Identify which cell holds the provided text, then report its (x, y) central coordinate. 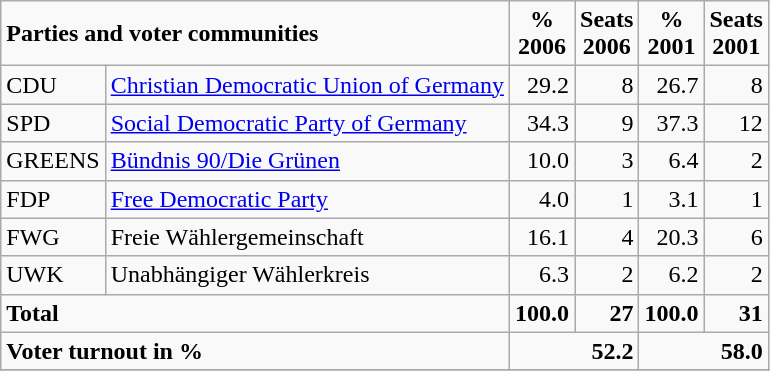
Voter turnout in % (256, 351)
Free Democratic Party (307, 199)
6.4 (672, 161)
Seats2001 (736, 34)
20.3 (672, 237)
9 (607, 123)
Freie Wählergemeinschaft (307, 237)
12 (736, 123)
Social Democratic Party of Germany (307, 123)
6 (736, 237)
Total (256, 313)
%2006 (542, 34)
6.2 (672, 275)
Christian Democratic Union of Germany (307, 85)
26.7 (672, 85)
CDU (53, 85)
27 (607, 313)
GREENS (53, 161)
34.3 (542, 123)
10.0 (542, 161)
4.0 (542, 199)
3.1 (672, 199)
FWG (53, 237)
Seats2006 (607, 34)
Bündnis 90/Die Grünen (307, 161)
31 (736, 313)
16.1 (542, 237)
6.3 (542, 275)
37.3 (672, 123)
SPD (53, 123)
4 (607, 237)
%2001 (672, 34)
FDP (53, 199)
58.0 (704, 351)
Parties and voter communities (256, 34)
52.2 (574, 351)
29.2 (542, 85)
Unabhängiger Wählerkreis (307, 275)
3 (607, 161)
UWK (53, 275)
